Detect which cell encompasses the target text, then output its [x, y] center coordinate. 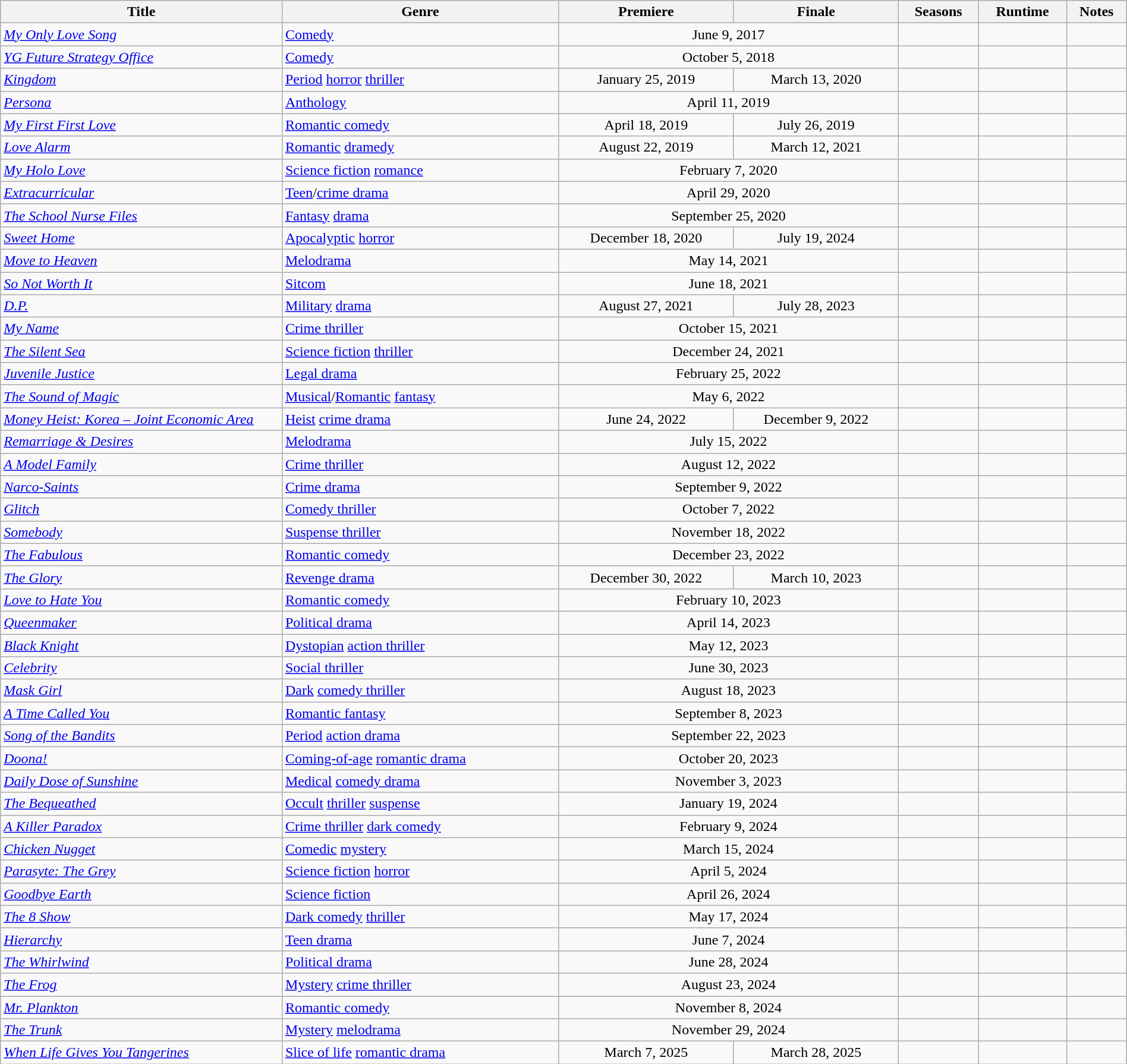
June 7, 2024 [728, 939]
March 10, 2023 [816, 577]
July 19, 2024 [816, 238]
So Not Worth It [141, 284]
Period action drama [420, 736]
Teen drama [420, 939]
Kingdom [141, 80]
April 14, 2023 [728, 622]
Romantic dramedy [420, 147]
February 7, 2020 [728, 170]
Seasons [938, 12]
When Life Gives You Tangerines [141, 1053]
Coming-of-age romantic drama [420, 758]
Somebody [141, 532]
April 29, 2020 [728, 193]
Runtime [1022, 12]
My Name [141, 329]
August 27, 2021 [646, 306]
November 8, 2024 [728, 1008]
The Silent Sea [141, 351]
Fantasy drama [420, 215]
The Whirlwind [141, 962]
Musical/Romantic fantasy [420, 396]
Extracurricular [141, 193]
Daily Dose of Sunshine [141, 781]
The Bequeathed [141, 804]
December 23, 2022 [728, 555]
April 5, 2024 [728, 871]
A Killer Paradox [141, 826]
Mask Girl [141, 691]
Love Alarm [141, 147]
May 14, 2021 [728, 260]
Mystery crime thriller [420, 984]
Legal drama [420, 374]
May 17, 2024 [728, 917]
September 8, 2023 [728, 713]
November 29, 2024 [728, 1030]
August 23, 2024 [728, 984]
May 12, 2023 [728, 645]
June 18, 2021 [728, 284]
Chicken Nugget [141, 849]
January 25, 2019 [646, 80]
April 18, 2019 [646, 125]
October 20, 2023 [728, 758]
November 3, 2023 [728, 781]
March 7, 2025 [646, 1053]
Teen/crime drama [420, 193]
August 12, 2022 [728, 464]
Crime thriller dark comedy [420, 826]
Romantic fantasy [420, 713]
The Fabulous [141, 555]
June 28, 2024 [728, 962]
March 12, 2021 [816, 147]
Persona [141, 102]
Sitcom [420, 284]
September 9, 2022 [728, 487]
Move to Heaven [141, 260]
Hierarchy [141, 939]
February 9, 2024 [728, 826]
Notes [1096, 12]
September 22, 2023 [728, 736]
Premiere [646, 12]
Heist crime drama [420, 419]
April 11, 2019 [728, 102]
Dystopian action thriller [420, 645]
A Model Family [141, 464]
July 15, 2022 [728, 442]
My Only Love Song [141, 34]
May 6, 2022 [728, 396]
March 28, 2025 [816, 1053]
October 5, 2018 [728, 57]
Science fiction romance [420, 170]
September 25, 2020 [728, 215]
D.P. [141, 306]
Comedic mystery [420, 849]
The 8 Show [141, 917]
The School Nurse Files [141, 215]
December 24, 2021 [728, 351]
Doona! [141, 758]
Queenmaker [141, 622]
August 18, 2023 [728, 691]
Apocalyptic horror [420, 238]
Medical comedy drama [420, 781]
Comedy thriller [420, 509]
My First First Love [141, 125]
March 13, 2020 [816, 80]
February 10, 2023 [728, 600]
Occult thriller suspense [420, 804]
August 22, 2019 [646, 147]
Goodbye Earth [141, 894]
Juvenile Justice [141, 374]
Mystery melodrama [420, 1030]
YG Future Strategy Office [141, 57]
June 24, 2022 [646, 419]
January 19, 2024 [728, 804]
March 15, 2024 [728, 849]
Science fiction horror [420, 871]
October 7, 2022 [728, 509]
Anthology [420, 102]
Parasyte: The Grey [141, 871]
November 18, 2022 [728, 532]
July 26, 2019 [816, 125]
A Time Called You [141, 713]
December 30, 2022 [646, 577]
Science fiction thriller [420, 351]
Revenge drama [420, 577]
Period horror thriller [420, 80]
Mr. Plankton [141, 1008]
Crime drama [420, 487]
Remarriage & Desires [141, 442]
October 15, 2021 [728, 329]
Love to Hate You [141, 600]
Glitch [141, 509]
Social thriller [420, 668]
The Trunk [141, 1030]
Military drama [420, 306]
April 26, 2024 [728, 894]
June 9, 2017 [728, 34]
My Holo Love [141, 170]
Finale [816, 12]
Black Knight [141, 645]
June 30, 2023 [728, 668]
December 9, 2022 [816, 419]
Money Heist: Korea – Joint Economic Area [141, 419]
Science fiction [420, 894]
Narco-Saints [141, 487]
Slice of life romantic drama [420, 1053]
Song of the Bandits [141, 736]
February 25, 2022 [728, 374]
July 28, 2023 [816, 306]
Genre [420, 12]
The Sound of Magic [141, 396]
Title [141, 12]
The Glory [141, 577]
December 18, 2020 [646, 238]
Sweet Home [141, 238]
Suspense thriller [420, 532]
Celebrity [141, 668]
The Frog [141, 984]
